Return the [x, y] coordinate for the center point of the cell that contains the specified text.  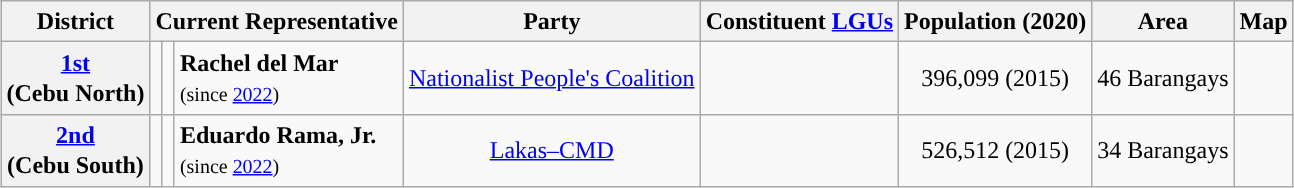
Rachel del Mar(since 2022) [288, 78]
Population (2020) [996, 22]
2nd (Cebu South) [76, 150]
Current Representative [276, 22]
396,099 (2015) [996, 78]
Area [1163, 22]
Map [1264, 22]
Eduardo Rama, Jr.(since 2022) [288, 150]
Constituent LGUs [799, 22]
Party [552, 22]
526,512 (2015) [996, 150]
34 Barangays [1163, 150]
Lakas–CMD [552, 150]
46 Barangays [1163, 78]
1st (Cebu North) [76, 78]
District [76, 22]
Nationalist People's Coalition [552, 78]
